Capture the cell that displays the provided text and extract its (X, Y) central coordinate. 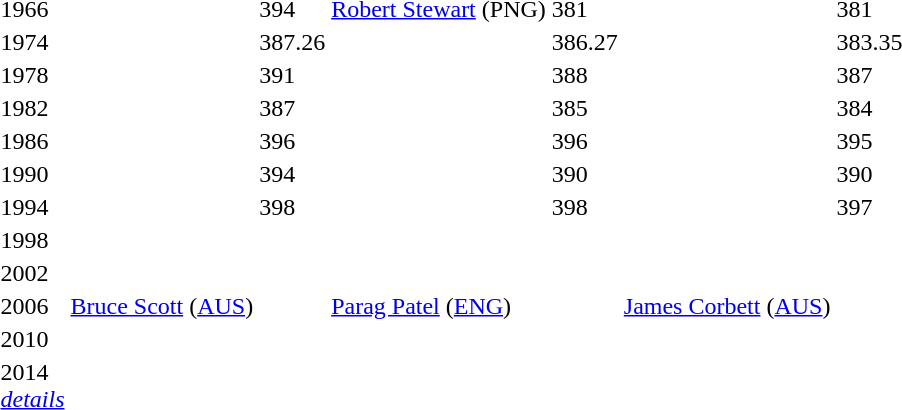
Bruce Scott (AUS) (162, 306)
385 (584, 108)
388 (584, 75)
386.27 (584, 42)
391 (292, 75)
387.26 (292, 42)
390 (584, 174)
394 (292, 174)
James Corbett (AUS) (727, 306)
Parag Patel (ENG) (439, 306)
387 (292, 108)
